Return the (X, Y) coordinate for the center point of the cell that contains the specified text.  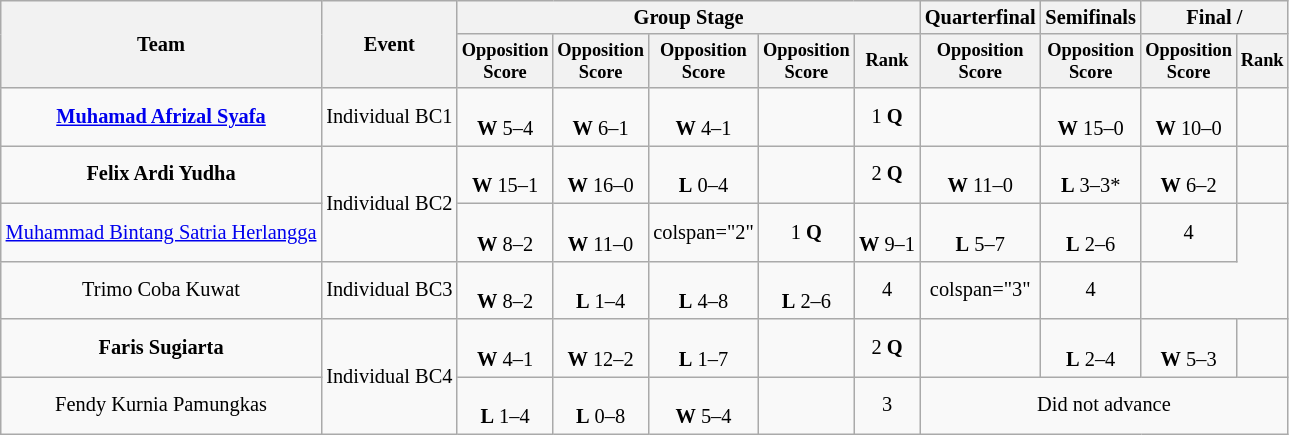
Muhamad Afrizal Syafa (162, 117)
Faris Sugiarta (162, 347)
L 4–8 (703, 290)
Did not advance (1104, 405)
W 15–1 (505, 174)
Individual BC4 (389, 376)
colspan="2" (703, 232)
Final / (1214, 17)
L 1–7 (703, 347)
L 5–7 (980, 232)
W 6–1 (601, 117)
Fendy Kurnia Pamungkas (162, 405)
3 (887, 405)
W 16–0 (601, 174)
Trimo Coba Kuwat (162, 290)
L 0–4 (703, 174)
W 12–2 (601, 347)
Event (389, 44)
Semifinals (1091, 17)
Team (162, 44)
Individual BC2 (389, 202)
colspan="3" (980, 290)
L 2–4 (1091, 347)
Felix Ardi Yudha (162, 174)
W 5–3 (1189, 347)
Group Stage (688, 17)
Individual BC3 (389, 290)
W 6–2 (1189, 174)
Individual BC1 (389, 117)
Quarterfinal (980, 17)
W 9–1 (887, 232)
Muhammad Bintang Satria Herlangga (162, 232)
W 15–0 (1091, 117)
L 0–8 (601, 405)
W 10–0 (1189, 117)
L 3–3* (1091, 174)
